Extract the (X, Y) coordinate from the center of the cell holding the provided text.  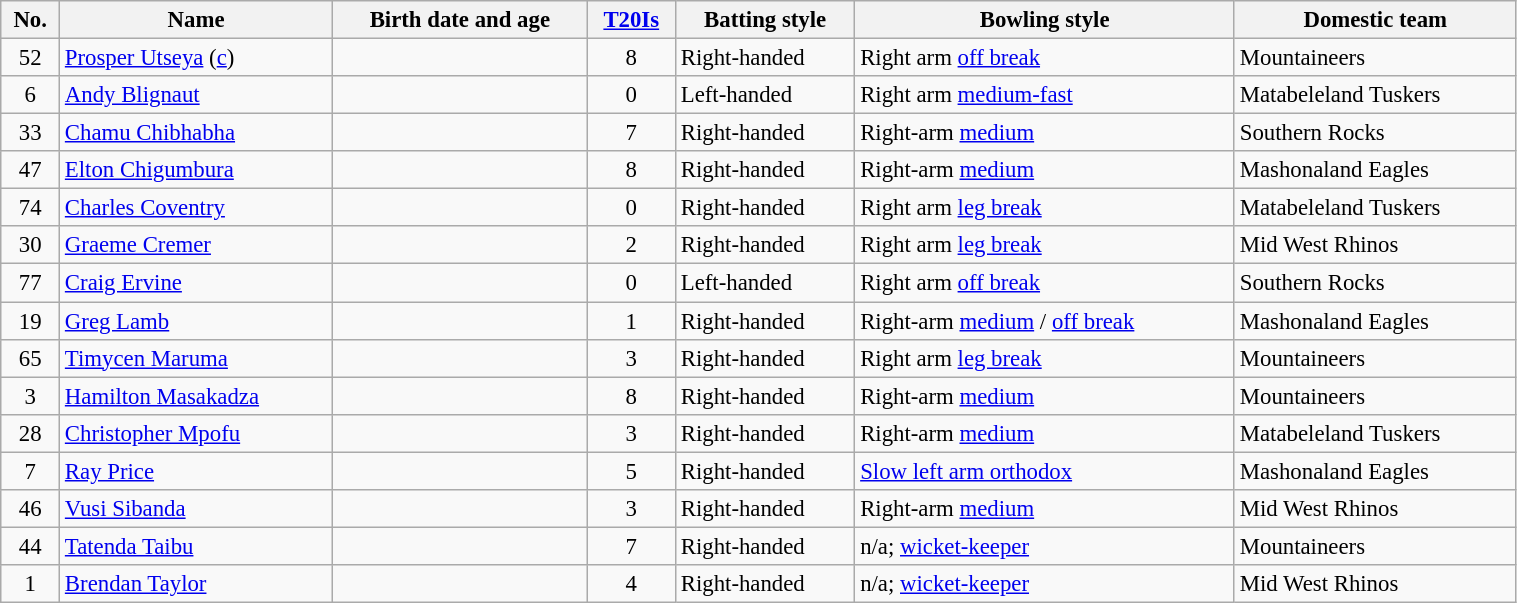
Ray Price (196, 471)
Name (196, 20)
2 (631, 245)
Timycen Maruma (196, 358)
33 (30, 133)
Right-arm medium / off break (1045, 321)
46 (30, 509)
47 (30, 170)
Bowling style (1045, 20)
77 (30, 283)
Domestic team (1375, 20)
Christopher Mpofu (196, 433)
28 (30, 433)
Right arm medium-fast (1045, 95)
Slow left arm orthodox (1045, 471)
Charles Coventry (196, 208)
Tatenda Taibu (196, 546)
Vusi Sibanda (196, 509)
Birth date and age (460, 20)
44 (30, 546)
Andy Blignaut (196, 95)
52 (30, 58)
4 (631, 584)
19 (30, 321)
Greg Lamb (196, 321)
Chamu Chibhabha (196, 133)
5 (631, 471)
T20Is (631, 20)
Craig Ervine (196, 283)
74 (30, 208)
65 (30, 358)
No. (30, 20)
6 (30, 95)
Elton Chigumbura (196, 170)
Prosper Utseya (c) (196, 58)
Batting style (764, 20)
Brendan Taylor (196, 584)
Hamilton Masakadza (196, 396)
30 (30, 245)
Graeme Cremer (196, 245)
